Scan for the cell matching the given text and deliver its (x, y) coordinate at center. 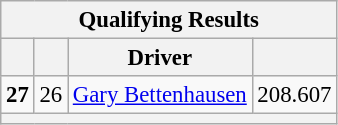
26 (50, 95)
208.607 (294, 95)
Qualifying Results (169, 20)
Driver (160, 58)
27 (18, 95)
Gary Bettenhausen (160, 95)
